Search for the cell housing the specified text and yield its [x, y] center coordinate. 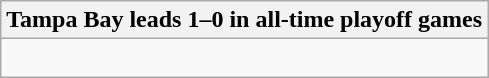
Tampa Bay leads 1–0 in all-time playoff games [244, 20]
